Search for the cell housing the specified text and yield its (X, Y) center coordinate. 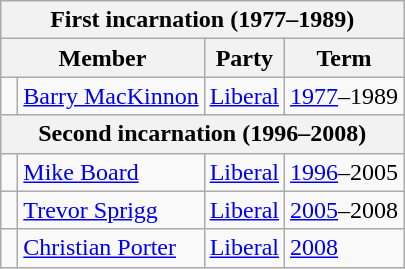
Barry MacKinnon (111, 96)
1996–2005 (344, 172)
Christian Porter (111, 248)
Member (102, 58)
Second incarnation (1996–2008) (202, 134)
Term (344, 58)
Trevor Sprigg (111, 210)
1977–1989 (344, 96)
2005–2008 (344, 210)
Mike Board (111, 172)
Party (244, 58)
2008 (344, 248)
First incarnation (1977–1989) (202, 20)
